Detect which cell encompasses the target text, then output its (X, Y) center coordinate. 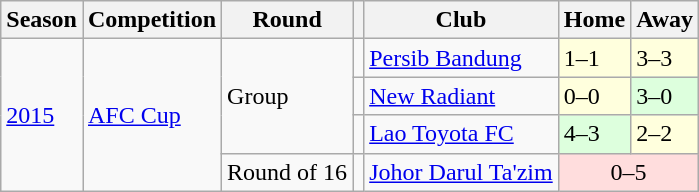
Competition (152, 20)
1–1 (594, 58)
Persib Bandung (462, 58)
Round (288, 20)
New Radiant (462, 96)
3–3 (665, 58)
Home (594, 20)
2015 (42, 115)
Away (665, 20)
0–0 (594, 96)
Club (462, 20)
Johor Darul Ta'zim (462, 172)
4–3 (594, 134)
Group (288, 96)
0–5 (628, 172)
Season (42, 20)
Lao Toyota FC (462, 134)
AFC Cup (152, 115)
3–0 (665, 96)
2–2 (665, 134)
Round of 16 (288, 172)
